Locate the cell with the specified text and output its [X, Y] center coordinate. 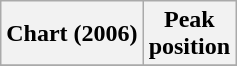
Chart (2006) [72, 34]
Peakposition [189, 34]
